Find where the given text appears and provide that cell's center as (X, Y) coordinate. 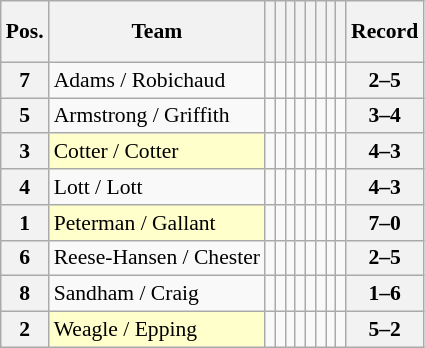
Lott / Lott (157, 187)
Reese-Hansen / Chester (157, 258)
7–0 (384, 223)
3 (25, 152)
5 (25, 116)
8 (25, 294)
2 (25, 330)
Team (157, 32)
3–4 (384, 116)
Peterman / Gallant (157, 223)
Weagle / Epping (157, 330)
Sandham / Craig (157, 294)
Adams / Robichaud (157, 80)
6 (25, 258)
Armstrong / Griffith (157, 116)
7 (25, 80)
1 (25, 223)
Pos. (25, 32)
4 (25, 187)
Record (384, 32)
1–6 (384, 294)
Cotter / Cotter (157, 152)
5–2 (384, 330)
